Detect which cell encompasses the target text, then output its [X, Y] center coordinate. 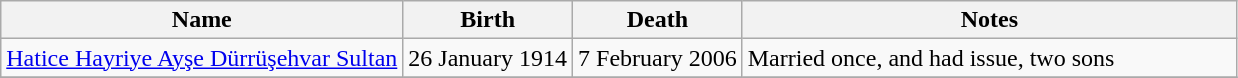
Death [658, 20]
Married once, and had issue, two sons [989, 58]
7 February 2006 [658, 58]
Name [202, 20]
26 January 1914 [488, 58]
Birth [488, 20]
Notes [989, 20]
Hatice Hayriye Ayşe Dürrüşehvar Sultan [202, 58]
